Capture the cell that displays the provided text and extract its [X, Y] central coordinate. 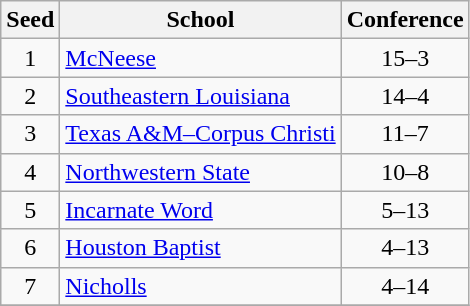
Conference [405, 20]
11–7 [405, 134]
14–4 [405, 96]
Nicholls [200, 286]
3 [30, 134]
Texas A&M–Corpus Christi [200, 134]
7 [30, 286]
1 [30, 58]
4–13 [405, 248]
Incarnate Word [200, 210]
McNeese [200, 58]
5–13 [405, 210]
2 [30, 96]
Seed [30, 20]
Houston Baptist [200, 248]
6 [30, 248]
4–14 [405, 286]
Northwestern State [200, 172]
4 [30, 172]
10–8 [405, 172]
5 [30, 210]
School [200, 20]
Southeastern Louisiana [200, 96]
15–3 [405, 58]
